Extract the [X, Y] coordinate from the center of the cell holding the provided text.  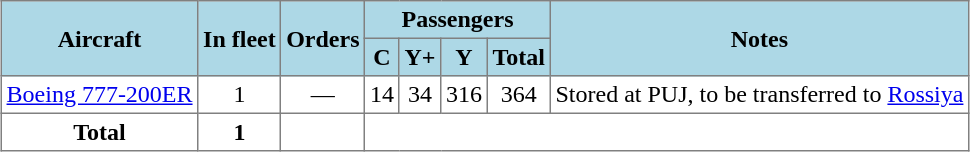
— [323, 95]
34 [420, 95]
Aircraft [99, 38]
Orders [323, 38]
Boeing 777-200ER [99, 95]
Y+ [420, 57]
14 [382, 95]
In fleet [240, 38]
316 [464, 95]
Y [464, 57]
Notes [759, 38]
364 [518, 95]
C [382, 57]
Stored at PUJ, to be transferred to Rossiya [759, 95]
Passengers [458, 20]
